Pinpoint the cell where the given text exists, returning its [x, y] midpoint coordinate. 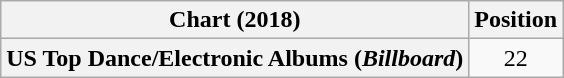
Position [516, 20]
Chart (2018) [235, 20]
22 [516, 58]
US Top Dance/Electronic Albums (Billboard) [235, 58]
